Determine the [x, y] coordinate at the center of the cell enclosing the given text.  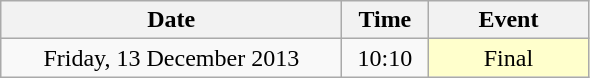
Friday, 13 December 2013 [172, 58]
10:10 [385, 58]
Time [385, 20]
Final [508, 58]
Event [508, 20]
Date [172, 20]
